Capture the cell that displays the provided text and extract its (X, Y) central coordinate. 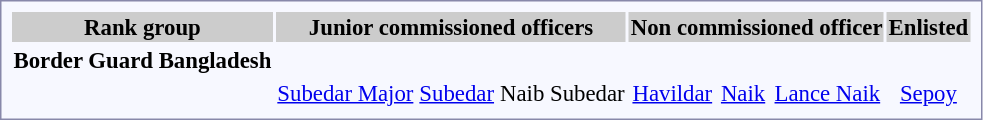
Junior commissioned officers (451, 27)
Subedar Major (346, 93)
Naik (742, 93)
Non commissioned officer (756, 27)
Subedar (457, 93)
Havildar (672, 93)
Sepoy (928, 93)
Lance Naik (828, 93)
Enlisted (928, 27)
Rank group (142, 27)
Border Guard Bangladesh (142, 60)
Naib Subedar (563, 93)
